Output the [X, Y] coordinate of the center of the cell containing the given text.  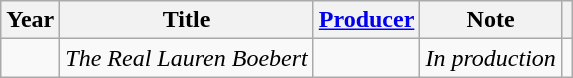
The Real Lauren Boebert [186, 58]
In production [490, 58]
Title [186, 20]
Note [490, 20]
Year [30, 20]
Producer [366, 20]
